Determine the (x, y) coordinate at the center of the cell enclosing the given text.  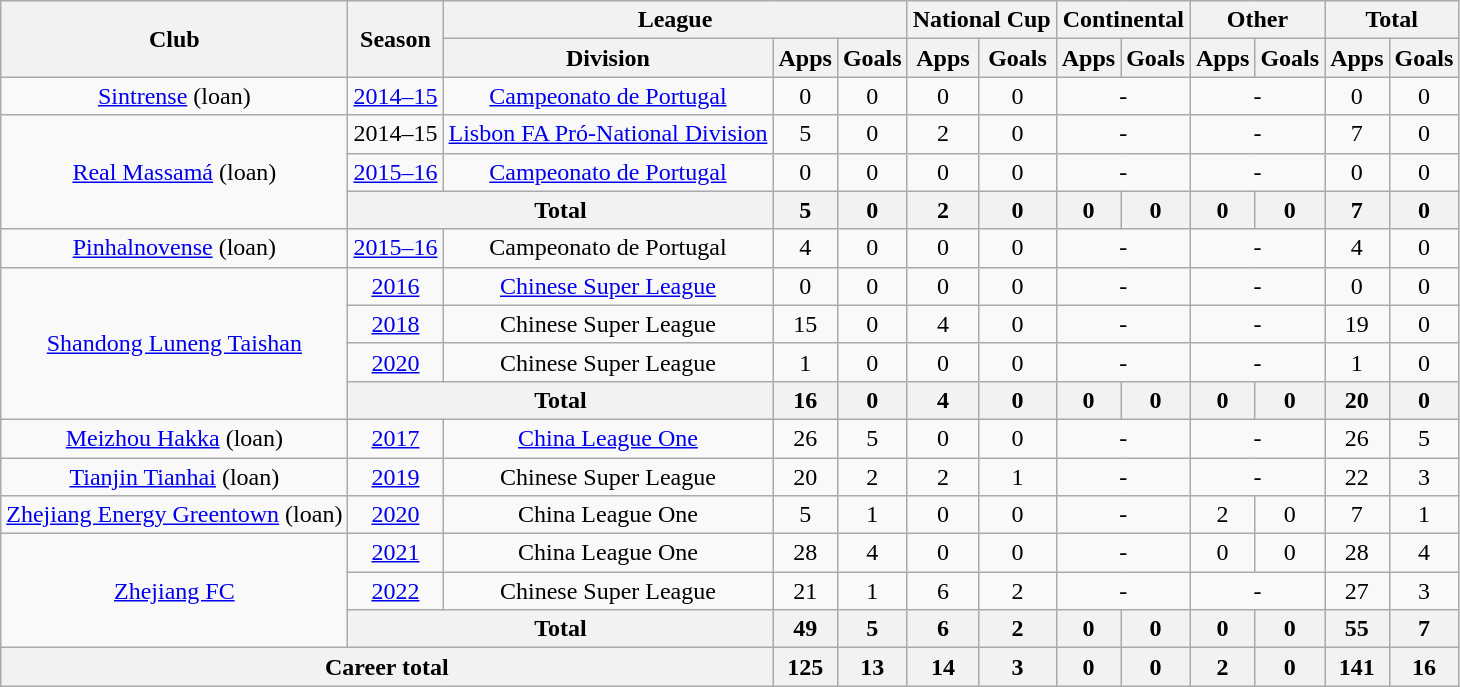
Division (608, 58)
22 (1357, 477)
Pinhalnovense (loan) (174, 248)
National Cup (982, 20)
Real Massamá (loan) (174, 172)
2022 (396, 591)
Meizhou Hakka (loan) (174, 438)
Club (174, 39)
2017 (396, 438)
49 (805, 629)
55 (1357, 629)
2021 (396, 553)
League (675, 20)
21 (805, 591)
Career total (387, 667)
141 (1357, 667)
Shandong Luneng Taishan (174, 343)
2018 (396, 324)
13 (872, 667)
Sintrense (loan) (174, 96)
14 (943, 667)
Season (396, 39)
15 (805, 324)
Continental (1123, 20)
27 (1357, 591)
2016 (396, 286)
Lisbon FA Pró-National Division (608, 134)
Zhejiang FC (174, 591)
2019 (396, 477)
Tianjin Tianhai (loan) (174, 477)
125 (805, 667)
Other (1257, 20)
19 (1357, 324)
Zhejiang Energy Greentown (loan) (174, 515)
